Return the [X, Y] coordinate for the center point of the cell that contains the specified text.  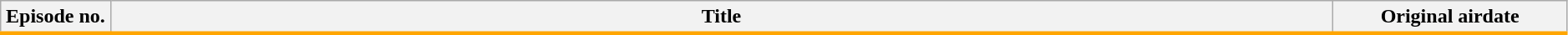
Original airdate [1450, 17]
Episode no. [55, 17]
Title [722, 17]
